From the cell containing the given text, extract its center point as (X, Y) coordinate. 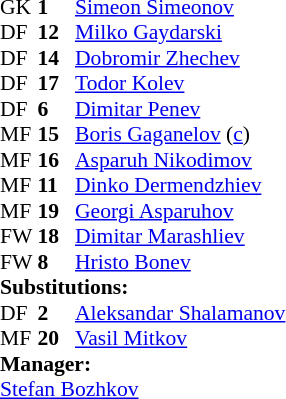
Dimitar Marashliev (180, 237)
Asparuh Nikodimov (180, 160)
Vasil Mitkov (180, 339)
Dimitar Penev (180, 109)
14 (57, 58)
15 (57, 135)
Aleksandar Shalamanov (180, 313)
Milko Gaydarski (180, 33)
Boris Gaganelov (c) (180, 135)
Georgi Asparuhov (180, 211)
19 (57, 211)
Todor Kolev (180, 83)
20 (57, 339)
6 (57, 109)
Manager: (142, 364)
18 (57, 237)
8 (57, 262)
12 (57, 33)
Substitutions: (142, 287)
16 (57, 160)
Dobromir Zhechev (180, 58)
17 (57, 83)
2 (57, 313)
11 (57, 185)
Dinko Dermendzhiev (180, 185)
Hristo Bonev (180, 262)
